Determine the (x, y) coordinate at the center of the cell enclosing the given text.  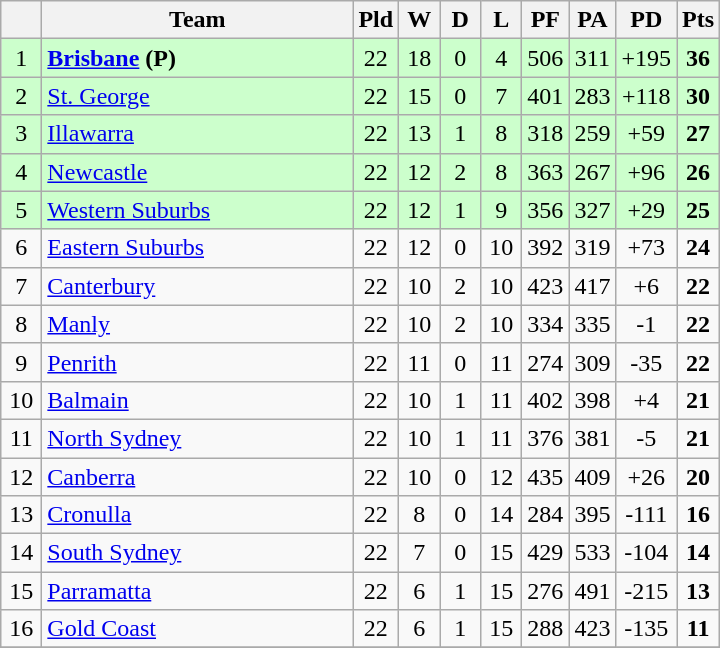
274 (546, 362)
267 (592, 172)
+29 (646, 210)
334 (546, 324)
381 (592, 438)
-111 (646, 515)
435 (546, 477)
417 (592, 286)
288 (546, 629)
376 (546, 438)
+4 (646, 400)
-135 (646, 629)
276 (546, 591)
5 (22, 210)
PF (546, 20)
-104 (646, 553)
398 (592, 400)
Eastern Suburbs (198, 248)
395 (592, 515)
Pld (376, 20)
506 (546, 58)
L (502, 20)
318 (546, 134)
-1 (646, 324)
363 (546, 172)
+195 (646, 58)
D (460, 20)
392 (546, 248)
North Sydney (198, 438)
36 (698, 58)
402 (546, 400)
409 (592, 477)
259 (592, 134)
Western Suburbs (198, 210)
Canberra (198, 477)
Gold Coast (198, 629)
20 (698, 477)
+6 (646, 286)
309 (592, 362)
+118 (646, 96)
+96 (646, 172)
24 (698, 248)
533 (592, 553)
3 (22, 134)
+73 (646, 248)
PD (646, 20)
Parramatta (198, 591)
Team (198, 20)
St. George (198, 96)
356 (546, 210)
25 (698, 210)
W (420, 20)
Manly (198, 324)
Balmain (198, 400)
Illawarra (198, 134)
319 (592, 248)
26 (698, 172)
283 (592, 96)
429 (546, 553)
South Sydney (198, 553)
-5 (646, 438)
327 (592, 210)
491 (592, 591)
Penrith (198, 362)
+26 (646, 477)
-35 (646, 362)
Brisbane (P) (198, 58)
30 (698, 96)
-215 (646, 591)
284 (546, 515)
311 (592, 58)
18 (420, 58)
27 (698, 134)
335 (592, 324)
PA (592, 20)
Pts (698, 20)
Canterbury (198, 286)
Cronulla (198, 515)
+59 (646, 134)
401 (546, 96)
Newcastle (198, 172)
